Detect which cell encompasses the target text, then output its [x, y] center coordinate. 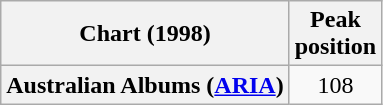
Chart (1998) [145, 34]
Australian Albums (ARIA) [145, 85]
108 [335, 85]
Peakposition [335, 34]
